Find where the given text appears and provide that cell's center as (X, Y) coordinate. 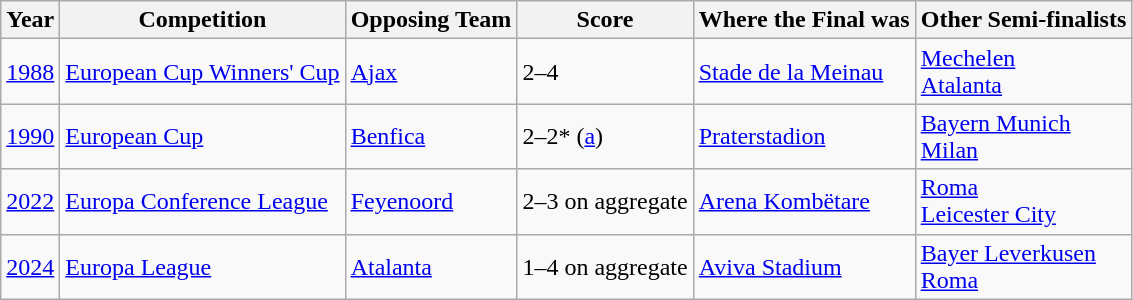
Other Semi-finalists (1024, 20)
European Cup Winners' Cup (202, 72)
1988 (30, 72)
Ajax (431, 72)
European Cup (202, 136)
2022 (30, 202)
Europa Conference League (202, 202)
Europa League (202, 266)
1990 (30, 136)
Stade de la Meinau (804, 72)
Praterstadion (804, 136)
Roma Leicester City (1024, 202)
Arena Kombëtare (804, 202)
2–3 on aggregate (605, 202)
Where the Final was (804, 20)
Opposing Team (431, 20)
Bayer Leverkusen Roma (1024, 266)
1–4 on aggregate (605, 266)
Bayern Munich Milan (1024, 136)
Feyenoord (431, 202)
2024 (30, 266)
2–4 (605, 72)
Year (30, 20)
Benfica (431, 136)
Atalanta (431, 266)
Aviva Stadium (804, 266)
Mechelen Atalanta (1024, 72)
2–2* (a) (605, 136)
Competition (202, 20)
Score (605, 20)
